Identify which cell holds the provided text, then report its [x, y] central coordinate. 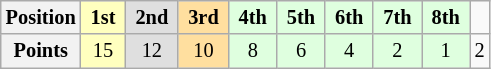
12 [152, 51]
10 [203, 51]
15 [104, 51]
1 [446, 51]
1st [104, 17]
8th [446, 17]
6 [301, 51]
4 [349, 51]
4th [253, 17]
7th [397, 17]
2nd [152, 17]
Position [41, 17]
8 [253, 51]
Points [41, 51]
6th [349, 17]
5th [301, 17]
3rd [203, 17]
